Search for the cell housing the specified text and yield its (x, y) center coordinate. 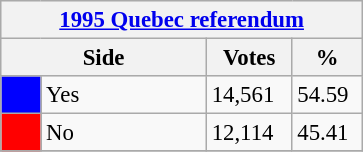
12,114 (249, 133)
% (328, 58)
No (124, 133)
1995 Quebec referendum (182, 20)
54.59 (328, 95)
45.41 (328, 133)
Yes (124, 95)
14,561 (249, 95)
Votes (249, 58)
Side (104, 58)
